Output the [X, Y] coordinate of the center of the cell containing the given text.  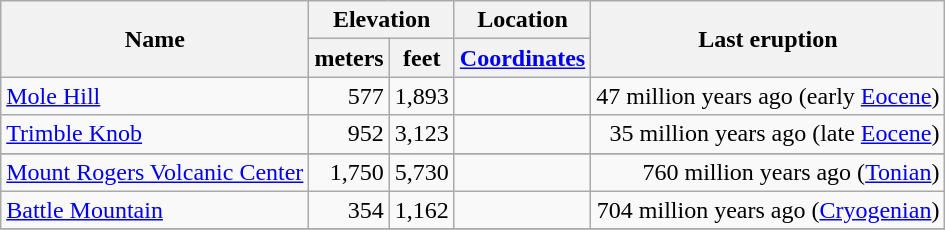
Location [522, 20]
5,730 [422, 172]
Mole Hill [155, 96]
1,162 [422, 210]
1,750 [349, 172]
Elevation [382, 20]
Last eruption [768, 39]
meters [349, 58]
feet [422, 58]
Mount Rogers Volcanic Center [155, 172]
Coordinates [522, 58]
952 [349, 134]
3,123 [422, 134]
35 million years ago (late Eocene) [768, 134]
577 [349, 96]
704 million years ago (Cryogenian) [768, 210]
1,893 [422, 96]
354 [349, 210]
Battle Mountain [155, 210]
Name [155, 39]
47 million years ago (early Eocene) [768, 96]
Trimble Knob [155, 134]
760 million years ago (Tonian) [768, 172]
